Extract the [x, y] coordinate from the center of the cell holding the provided text.  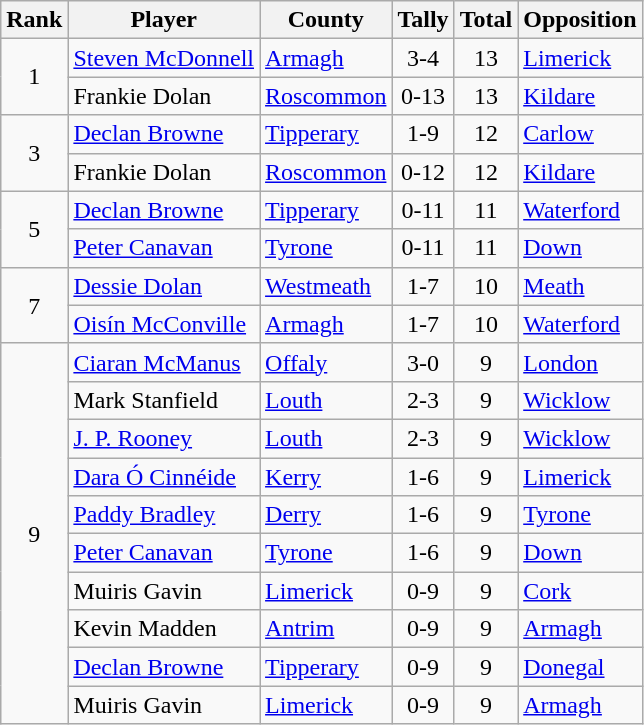
Kevin Madden [164, 629]
Mark Stanfield [164, 400]
J. P. Rooney [164, 438]
Steven McDonnell [164, 58]
3-0 [423, 362]
Tally [423, 20]
Meath [580, 286]
Player [164, 20]
0-12 [423, 172]
1-9 [423, 134]
7 [34, 305]
3-4 [423, 58]
Westmeath [326, 286]
3 [34, 153]
Cork [580, 591]
Dara Ó Cinnéide [164, 477]
Donegal [580, 667]
Total [486, 20]
County [326, 20]
0-13 [423, 96]
Rank [34, 20]
Ciaran McManus [164, 362]
Derry [326, 515]
Oisín McConville [164, 324]
1 [34, 77]
London [580, 362]
Carlow [580, 134]
Dessie Dolan [164, 286]
Antrim [326, 629]
Offaly [326, 362]
Opposition [580, 20]
5 [34, 229]
Kerry [326, 477]
Paddy Bradley [164, 515]
